Pinpoint the cell where the given text exists, returning its (X, Y) midpoint coordinate. 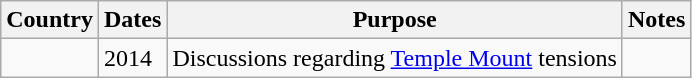
Notes (656, 20)
Country (50, 20)
Dates (132, 20)
Purpose (395, 20)
Discussions regarding Temple Mount tensions (395, 58)
2014 (132, 58)
